Identify which cell holds the provided text, then report its (x, y) central coordinate. 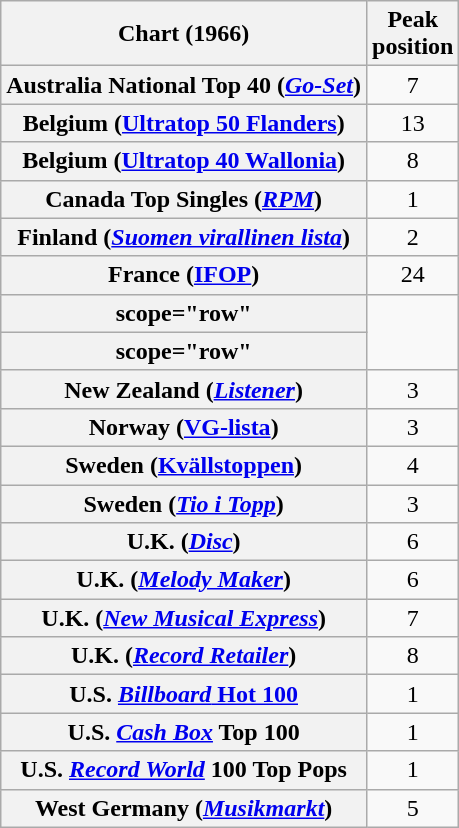
Belgium (Ultratop 50 Flanders) (184, 123)
U.K. (Melody Maker) (184, 580)
Chart (1966) (184, 34)
Sweden (Tio i Topp) (184, 503)
2 (413, 237)
U.K. (Record Retailer) (184, 656)
U.S. Cash Box Top 100 (184, 732)
Finland (Suomen virallinen lista) (184, 237)
5 (413, 808)
24 (413, 275)
U.K. (New Musical Express) (184, 618)
Canada Top Singles (RPM) (184, 199)
U.S. Record World 100 Top Pops (184, 770)
New Zealand (Listener) (184, 389)
Sweden (Kvällstoppen) (184, 465)
Belgium (Ultratop 40 Wallonia) (184, 161)
West Germany (Musikmarkt) (184, 808)
Norway (VG-lista) (184, 427)
13 (413, 123)
France (IFOP) (184, 275)
Australia National Top 40 (Go-Set) (184, 85)
Peakposition (413, 34)
U.K. (Disc) (184, 542)
4 (413, 465)
U.S. Billboard Hot 100 (184, 694)
